Detect which cell encompasses the target text, then output its (X, Y) center coordinate. 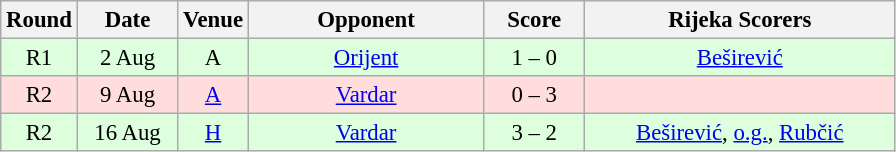
Beširević, o.g., Rubčić (740, 133)
H (214, 133)
1 – 0 (534, 58)
0 – 3 (534, 95)
R1 (39, 58)
Beširević (740, 58)
16 Aug (128, 133)
3 – 2 (534, 133)
Rijeka Scorers (740, 20)
Round (39, 20)
Opponent (366, 20)
Score (534, 20)
2 Aug (128, 58)
Orijent (366, 58)
Date (128, 20)
Venue (214, 20)
9 Aug (128, 95)
